For the text-containing cell, return its midpoint in [X, Y] coordinate format. 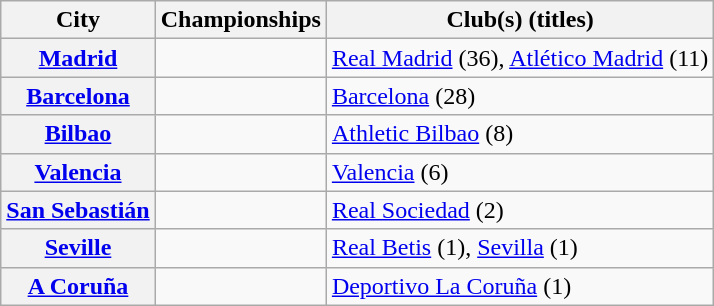
Deportivo La Coruña (1) [520, 286]
Championships [240, 20]
Barcelona [78, 96]
Athletic Bilbao (8) [520, 134]
Barcelona (28) [520, 96]
A Coruña [78, 286]
Real Sociedad (2) [520, 210]
Seville [78, 248]
San Sebastián [78, 210]
Real Betis (1), Sevilla (1) [520, 248]
Valencia [78, 172]
City [78, 20]
Club(s) (titles) [520, 20]
Bilbao [78, 134]
Real Madrid (36), Atlético Madrid (11) [520, 58]
Valencia (6) [520, 172]
Madrid [78, 58]
